From the cell containing the given text, extract its center point as [x, y] coordinate. 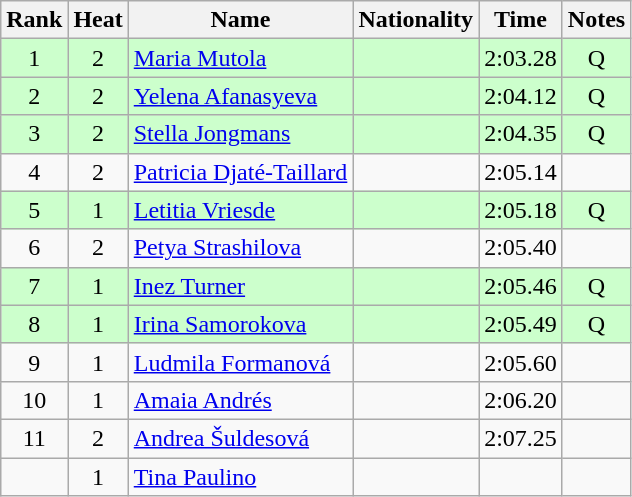
2:05.60 [521, 362]
3 [34, 134]
Name [240, 20]
Letitia Vriesde [240, 210]
Stella Jongmans [240, 134]
Ludmila Formanová [240, 362]
4 [34, 172]
11 [34, 438]
2:05.40 [521, 248]
Irina Samorokova [240, 324]
Time [521, 20]
2:05.49 [521, 324]
Inez Turner [240, 286]
2:06.20 [521, 400]
9 [34, 362]
Nationality [416, 20]
2:04.35 [521, 134]
5 [34, 210]
2:07.25 [521, 438]
8 [34, 324]
Tina Paulino [240, 477]
Heat [98, 20]
6 [34, 248]
Maria Mutola [240, 58]
Patricia Djaté-Taillard [240, 172]
2:04.12 [521, 96]
2:05.18 [521, 210]
2:05.14 [521, 172]
Notes [596, 20]
2:05.46 [521, 286]
10 [34, 400]
Andrea Šuldesová [240, 438]
Amaia Andrés [240, 400]
Rank [34, 20]
Yelena Afanasyeva [240, 96]
7 [34, 286]
2:03.28 [521, 58]
Petya Strashilova [240, 248]
